Detect which cell encompasses the target text, then output its (x, y) center coordinate. 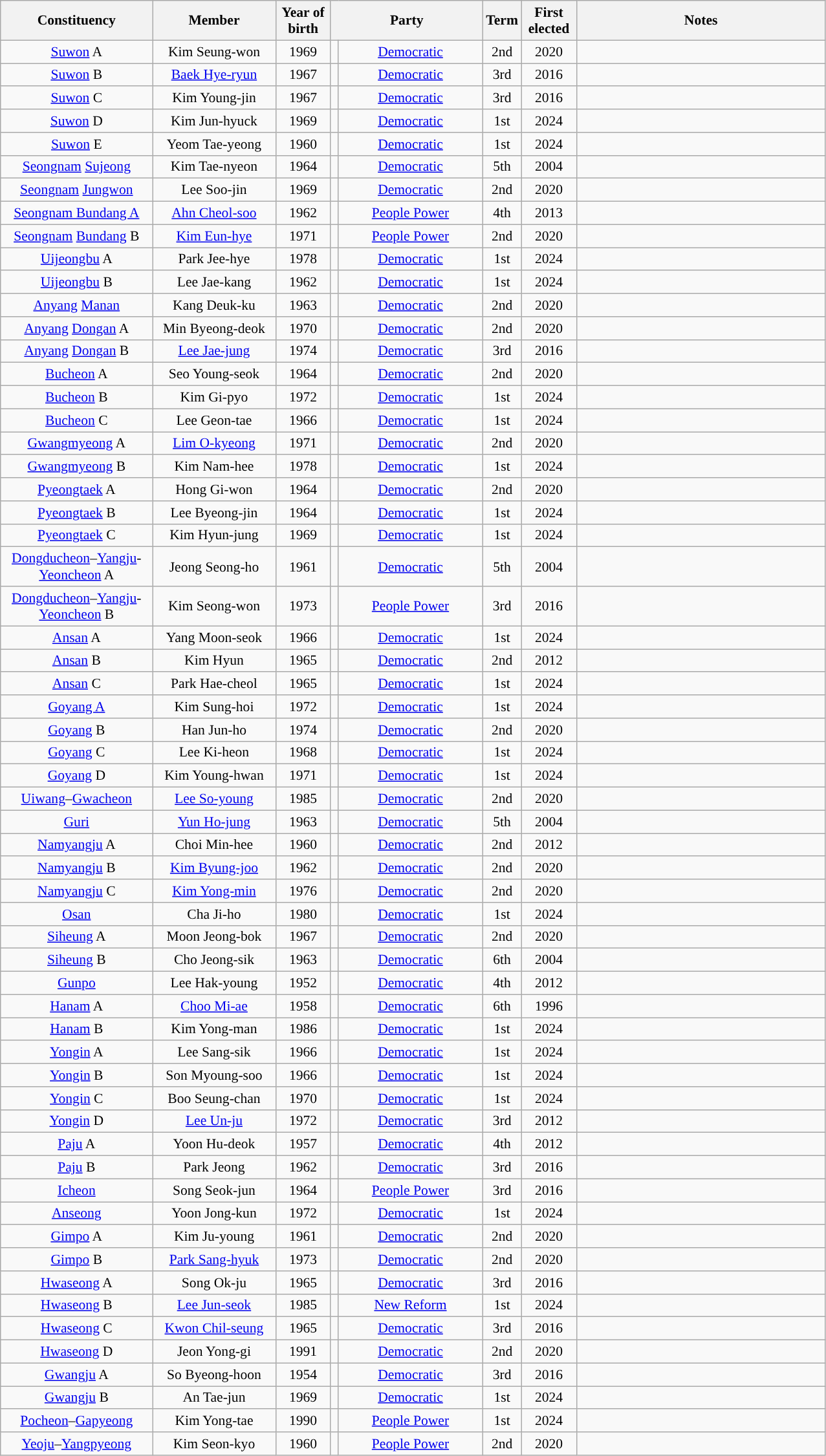
1990 (303, 1421)
Hwaseong A (76, 1283)
Kim Byung-joo (214, 868)
Kim Young-hwan (214, 776)
First elected (549, 21)
Hong Gi-won (214, 489)
Paju A (76, 1144)
1954 (303, 1375)
Gunpo (76, 983)
Suwon D (76, 121)
Cha Ji-ho (214, 914)
Kim Sung-hoi (214, 707)
Hanam A (76, 1006)
Ansan B (76, 661)
Year of birth (303, 21)
1991 (303, 1352)
Uijeongbu B (76, 283)
Jeong Seong-ho (214, 566)
Moon Jeong-bok (214, 937)
Hwaseong C (76, 1329)
New Reform (411, 1305)
Namyangju B (76, 868)
1986 (303, 1029)
Kim Nam-hee (214, 467)
Gimpo B (76, 1259)
Song Seok-jun (214, 1190)
Suwon E (76, 144)
Lee Byeong-jin (214, 513)
Gimpo A (76, 1237)
1958 (303, 1006)
Boo Seung-chan (214, 1098)
Pocheon–Gapyeong (76, 1421)
Kim Gi-pyo (214, 398)
Hwaseong B (76, 1305)
Pyeongtaek A (76, 489)
Osan (76, 914)
Member (214, 21)
Yoon Jong-kun (214, 1214)
Guri (76, 822)
Lee Jae-kang (214, 283)
Dongducheon–Yangju-Yeoncheon A (76, 566)
Yongin D (76, 1121)
An Tae-jun (214, 1398)
Ansan C (76, 684)
Goyang A (76, 707)
Kim Seung-won (214, 52)
Uijeongbu A (76, 259)
Min Byeong-deok (214, 328)
Uiwang–Gwacheon (76, 799)
Bucheon B (76, 398)
Lee Jae-jung (214, 351)
Seongnam Bundang A (76, 213)
Kim Seong-won (214, 606)
Goyang C (76, 753)
1968 (303, 753)
Gwangju B (76, 1398)
Yoon Hu-deok (214, 1144)
Dongducheon–Yangju-Yeoncheon B (76, 606)
Lee Un-ju (214, 1121)
Kim Jun-hyuck (214, 121)
Notes (701, 21)
Park Sang-hyuk (214, 1259)
Term (502, 21)
Pyeongtaek C (76, 535)
Yeoju–Yangpyeong (76, 1444)
Park Hae-cheol (214, 684)
So Byeong-hoon (214, 1375)
Anyang Dongan B (76, 351)
Hwaseong D (76, 1352)
Suwon B (76, 75)
Anyang Dongan A (76, 328)
Ansan A (76, 637)
Bucheon C (76, 420)
Yongin B (76, 1075)
Pyeongtaek B (76, 513)
Kim Hyun (214, 661)
Siheung A (76, 937)
Ahn Cheol-soo (214, 213)
Bucheon A (76, 374)
Seo Young-seok (214, 374)
Kim Seon-kyo (214, 1444)
Yun Ho-jung (214, 822)
Lim O-kyeong (214, 444)
Goyang D (76, 776)
Kim Yong-min (214, 891)
Namyangju A (76, 845)
Seongnam Bundang B (76, 236)
Siheung B (76, 960)
Kang Deuk-ku (214, 305)
1957 (303, 1144)
Kim Yong-man (214, 1029)
Kim Yong-tae (214, 1421)
Hanam B (76, 1029)
Goyang B (76, 730)
Gwangmyeong A (76, 444)
Yongin A (76, 1053)
Lee Sang-sik (214, 1053)
Party (406, 21)
Lee Hak-young (214, 983)
Kim Hyun-jung (214, 535)
Yongin C (76, 1098)
Han Jun-ho (214, 730)
Song Ok-ju (214, 1283)
Anyang Manan (76, 305)
Suwon C (76, 98)
1952 (303, 983)
Cho Jeong-sik (214, 960)
2013 (549, 213)
Kwon Chil-seung (214, 1329)
Park Jeong (214, 1168)
Yang Moon-seok (214, 637)
Kim Ju-young (214, 1237)
Park Jee-hye (214, 259)
Choo Mi-ae (214, 1006)
Lee So-young (214, 799)
Yeom Tae-yeong (214, 144)
Lee Geon-tae (214, 420)
Gwangmyeong B (76, 467)
1980 (303, 914)
Icheon (76, 1190)
Constituency (76, 21)
Suwon A (76, 52)
Paju B (76, 1168)
Son Myoung-soo (214, 1075)
Namyangju C (76, 891)
1996 (549, 1006)
Lee Jun-seok (214, 1305)
Anseong (76, 1214)
Jeon Yong-gi (214, 1352)
Kim Tae-nyeon (214, 167)
Lee Ki-heon (214, 753)
Lee Soo-jin (214, 190)
Baek Hye-ryun (214, 75)
Gwangju A (76, 1375)
Choi Min-hee (214, 845)
Kim Young-jin (214, 98)
Seongnam Jungwon (76, 190)
Kim Eun-hye (214, 236)
Seongnam Sujeong (76, 167)
1976 (303, 891)
